For the text-containing cell, return its midpoint in [X, Y] coordinate format. 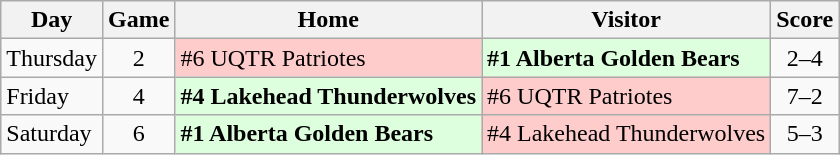
Thursday [52, 58]
Home [328, 20]
5–3 [805, 134]
Friday [52, 96]
Visitor [626, 20]
7–2 [805, 96]
Saturday [52, 134]
2 [138, 58]
Game [138, 20]
6 [138, 134]
Day [52, 20]
4 [138, 96]
Score [805, 20]
2–4 [805, 58]
